Pinpoint the cell where the given text exists, returning its (X, Y) midpoint coordinate. 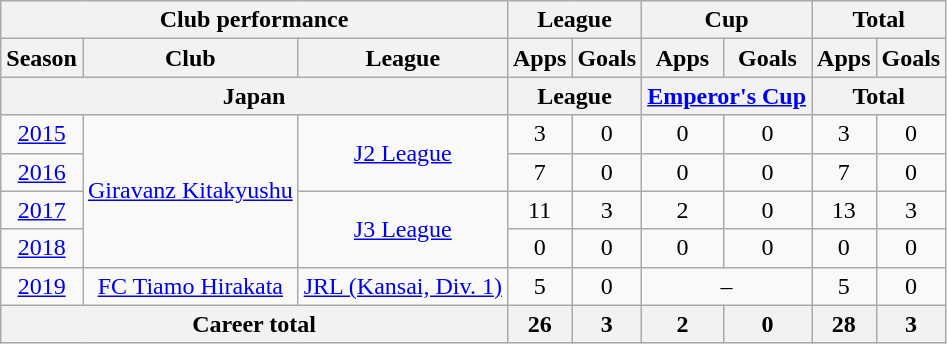
JRL (Kansai, Div. 1) (402, 286)
2015 (42, 134)
13 (844, 210)
Season (42, 58)
Emperor's Cup (727, 96)
Giravanz Kitakyushu (190, 191)
2018 (42, 248)
J2 League (402, 153)
11 (539, 210)
28 (844, 324)
Cup (727, 20)
Japan (254, 96)
2019 (42, 286)
Club performance (254, 20)
J3 League (402, 229)
2017 (42, 210)
Club (190, 58)
2016 (42, 172)
Career total (254, 324)
– (727, 286)
FC Tiamo Hirakata (190, 286)
26 (539, 324)
